Find where the given text appears and provide that cell's center as [x, y] coordinate. 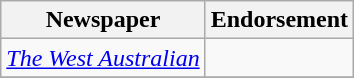
Endorsement [279, 20]
The West Australian [103, 58]
Newspaper [103, 20]
